Return [X, Y] of the center of cell containing provided text 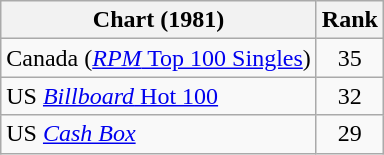
29 [350, 134]
32 [350, 96]
US Billboard Hot 100 [159, 96]
Chart (1981) [159, 20]
Rank [350, 20]
35 [350, 58]
US Cash Box [159, 134]
Canada (RPM Top 100 Singles) [159, 58]
